Determine the [X, Y] coordinate at the center of the cell enclosing the given text.  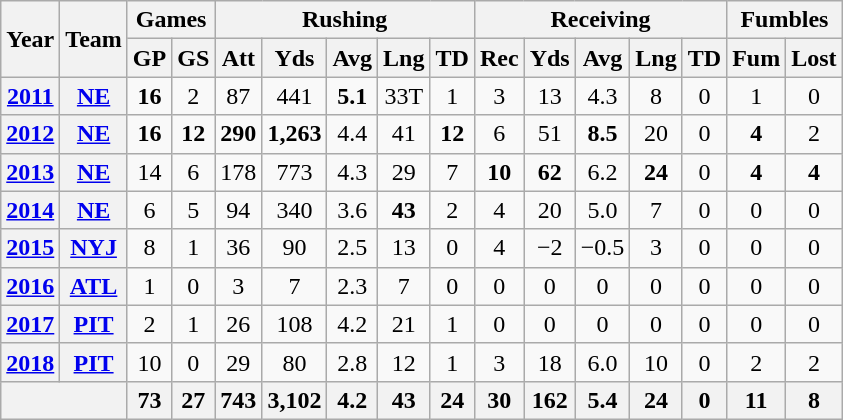
Receiving [600, 20]
290 [238, 134]
80 [294, 362]
2015 [30, 248]
62 [550, 172]
3.6 [352, 210]
30 [499, 400]
1,263 [294, 134]
94 [238, 210]
90 [294, 248]
26 [238, 324]
21 [404, 324]
5.0 [602, 210]
441 [294, 96]
ATL [94, 286]
87 [238, 96]
6.2 [602, 172]
Fumbles [784, 20]
Fum [756, 58]
51 [550, 134]
Team [94, 39]
33T [404, 96]
3,102 [294, 400]
178 [238, 172]
162 [550, 400]
2011 [30, 96]
2016 [30, 286]
2018 [30, 362]
Rushing [345, 20]
14 [149, 172]
41 [404, 134]
2014 [30, 210]
2.3 [352, 286]
Year [30, 39]
2017 [30, 324]
340 [294, 210]
8.5 [602, 134]
6.0 [602, 362]
73 [149, 400]
11 [756, 400]
GP [149, 58]
743 [238, 400]
−0.5 [602, 248]
Rec [499, 58]
4.4 [352, 134]
−2 [550, 248]
108 [294, 324]
2.5 [352, 248]
Games [170, 20]
18 [550, 362]
2012 [30, 134]
36 [238, 248]
2.8 [352, 362]
5.4 [602, 400]
GS [194, 58]
Lost [814, 58]
27 [194, 400]
5 [194, 210]
NYJ [94, 248]
Att [238, 58]
2013 [30, 172]
5.1 [352, 96]
773 [294, 172]
